Provide the [x, y] coordinate of the cell's center where the given text is located.  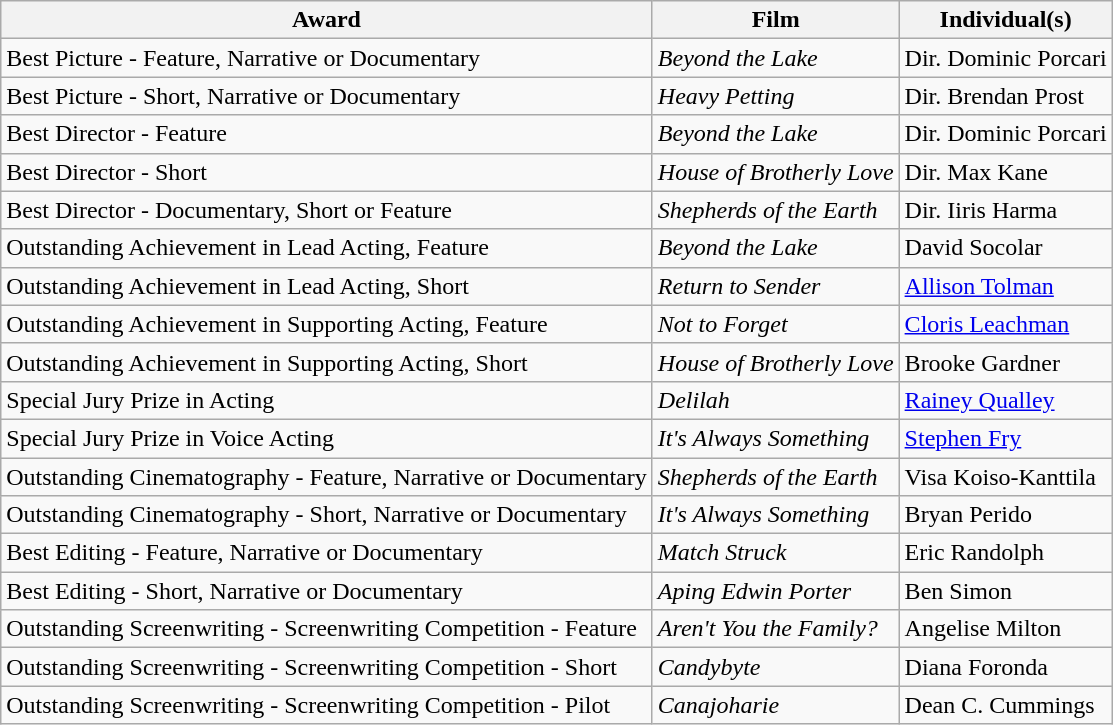
Best Editing - Short, Narrative or Documentary [327, 591]
Rainey Qualley [1006, 400]
Canajoharie [776, 705]
Delilah [776, 400]
Special Jury Prize in Acting [327, 400]
Ben Simon [1006, 591]
Return to Sender [776, 286]
Stephen Fry [1006, 438]
Best Director - Documentary, Short or Feature [327, 210]
Diana Foronda [1006, 667]
Angelise Milton [1006, 629]
Cloris Leachman [1006, 324]
Outstanding Screenwriting - Screenwriting Competition - Feature [327, 629]
Aping Edwin Porter [776, 591]
Aren't You the Family? [776, 629]
Outstanding Achievement in Supporting Acting, Short [327, 362]
Candybyte [776, 667]
Award [327, 20]
Allison Tolman [1006, 286]
Outstanding Cinematography - Feature, Narrative or Documentary [327, 477]
Not to Forget [776, 324]
Outstanding Screenwriting - Screenwriting Competition - Short [327, 667]
Best Editing - Feature, Narrative or Documentary [327, 553]
Best Picture - Feature, Narrative or Documentary [327, 58]
Special Jury Prize in Voice Acting [327, 438]
Eric Randolph [1006, 553]
Dir. Brendan Prost [1006, 96]
Bryan Perido [1006, 515]
Outstanding Screenwriting - Screenwriting Competition - Pilot [327, 705]
Heavy Petting [776, 96]
Individual(s) [1006, 20]
Best Director - Short [327, 172]
Best Director - Feature [327, 134]
Best Picture - Short, Narrative or Documentary [327, 96]
David Socolar [1006, 248]
Visa Koiso-Kanttila [1006, 477]
Outstanding Achievement in Lead Acting, Feature [327, 248]
Dir. Max Kane [1006, 172]
Outstanding Cinematography - Short, Narrative or Documentary [327, 515]
Dean C. Cummings [1006, 705]
Match Struck [776, 553]
Dir. Iiris Harma [1006, 210]
Outstanding Achievement in Supporting Acting, Feature [327, 324]
Outstanding Achievement in Lead Acting, Short [327, 286]
Film [776, 20]
Brooke Gardner [1006, 362]
